Pinpoint the cell where the given text exists, returning its (x, y) midpoint coordinate. 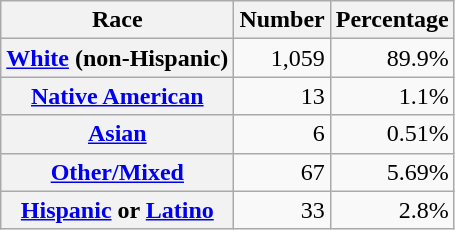
0.51% (392, 134)
1.1% (392, 96)
Other/Mixed (118, 172)
Native American (118, 96)
Asian (118, 134)
33 (282, 210)
Hispanic or Latino (118, 210)
Number (282, 20)
Percentage (392, 20)
1,059 (282, 58)
White (non-Hispanic) (118, 58)
Race (118, 20)
13 (282, 96)
5.69% (392, 172)
6 (282, 134)
89.9% (392, 58)
2.8% (392, 210)
67 (282, 172)
